Find where the given text appears and provide that cell's center as [x, y] coordinate. 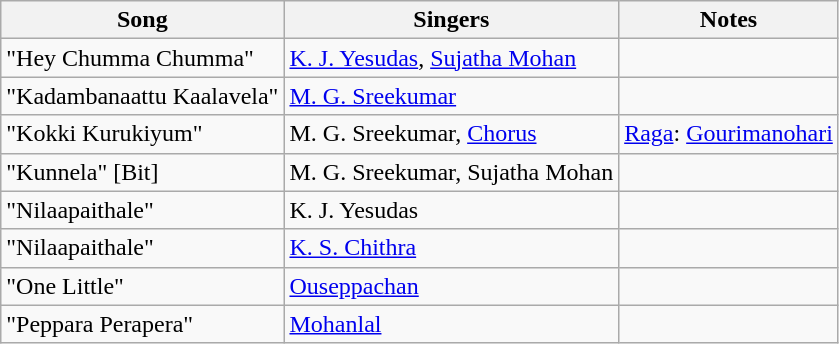
"Kunnela" [Bit] [142, 172]
M. G. Sreekumar [452, 96]
"Peppara Perapera" [142, 324]
K. S. Chithra [452, 248]
"Kokki Kurukiyum" [142, 134]
K. J. Yesudas [452, 210]
Singers [452, 20]
M. G. Sreekumar, Chorus [452, 134]
Raga: Gourimanohari [729, 134]
"Hey Chumma Chumma" [142, 58]
Notes [729, 20]
M. G. Sreekumar, Sujatha Mohan [452, 172]
Ouseppachan [452, 286]
"One Little" [142, 286]
Song [142, 20]
"Kadambanaattu Kaalavela" [142, 96]
Mohanlal [452, 324]
K. J. Yesudas, Sujatha Mohan [452, 58]
